Determine the [x, y] coordinate at the center of the cell enclosing the given text.  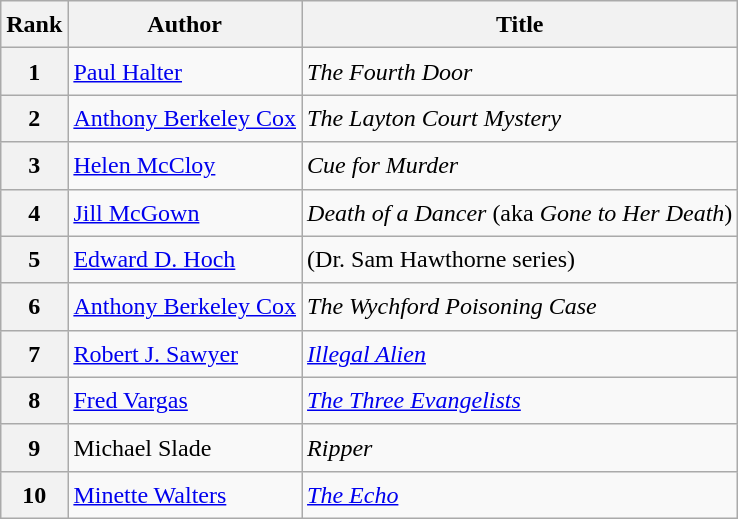
4 [34, 212]
The Layton Court Mystery [520, 118]
2 [34, 118]
6 [34, 306]
The Wychford Poisoning Case [520, 306]
Cue for Murder [520, 166]
Fred Vargas [185, 400]
The Three Evangelists [520, 400]
Jill McGown [185, 212]
Ripper [520, 448]
The Echo [520, 494]
Paul Halter [185, 72]
1 [34, 72]
8 [34, 400]
Helen McCloy [185, 166]
3 [34, 166]
9 [34, 448]
10 [34, 494]
Edward D. Hoch [185, 260]
(Dr. Sam Hawthorne series) [520, 260]
The Fourth Door [520, 72]
Author [185, 24]
Title [520, 24]
Illegal Alien [520, 354]
Rank [34, 24]
7 [34, 354]
Death of a Dancer (aka Gone to Her Death) [520, 212]
Robert J. Sawyer [185, 354]
5 [34, 260]
Michael Slade [185, 448]
Minette Walters [185, 494]
